Identify which cell holds the provided text, then report its (X, Y) central coordinate. 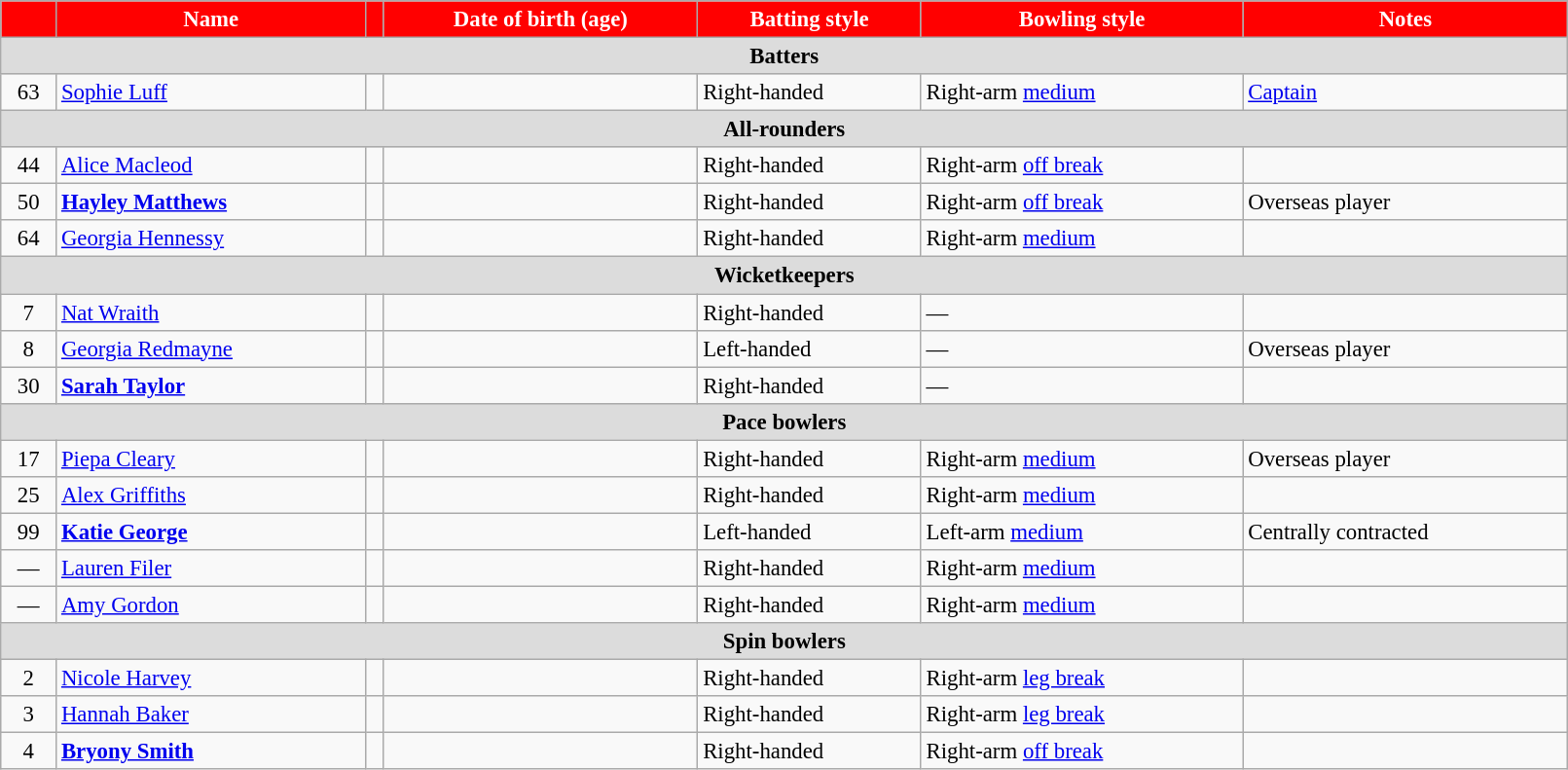
Wicketkeepers (784, 275)
4 (29, 752)
Pace bowlers (784, 422)
Lauren Filer (211, 568)
63 (29, 92)
Batters (784, 56)
Sarah Taylor (211, 385)
Nicole Harvey (211, 678)
All-rounders (784, 129)
Katie George (211, 532)
99 (29, 532)
50 (29, 202)
Alice Macleod (211, 165)
64 (29, 238)
Alex Griffiths (211, 495)
8 (29, 348)
25 (29, 495)
Sophie Luff (211, 92)
3 (29, 715)
Georgia Hennessy (211, 238)
Bowling style (1082, 19)
Hayley Matthews (211, 202)
Name (211, 19)
Centrally contracted (1405, 532)
Spin bowlers (784, 642)
17 (29, 458)
Hannah Baker (211, 715)
Left-arm medium (1082, 532)
2 (29, 678)
Georgia Redmayne (211, 348)
Bryony Smith (211, 752)
Nat Wraith (211, 312)
7 (29, 312)
Piepa Cleary (211, 458)
Date of birth (age) (541, 19)
Batting style (810, 19)
Amy Gordon (211, 605)
Captain (1405, 92)
30 (29, 385)
Notes (1405, 19)
44 (29, 165)
